Provide the (X, Y) coordinate of the cell's center where the given text is located.  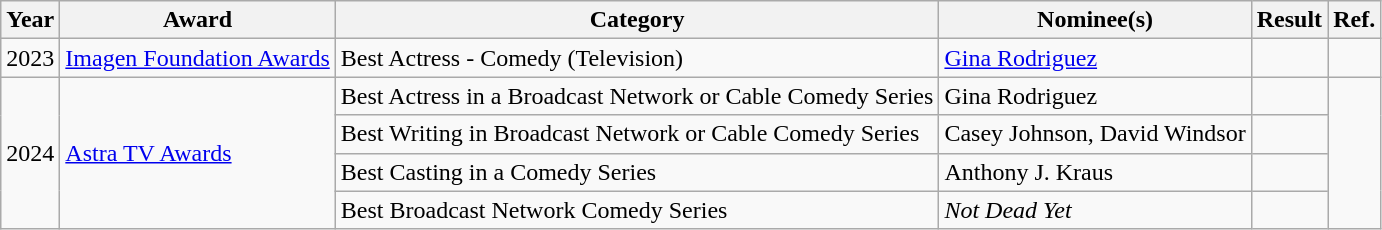
Casey Johnson, David Windsor (1095, 134)
Astra TV Awards (198, 153)
Anthony J. Kraus (1095, 172)
Imagen Foundation Awards (198, 58)
2023 (30, 58)
Best Actress in a Broadcast Network or Cable Comedy Series (637, 96)
Result (1289, 20)
Best Actress - Comedy (Television) (637, 58)
Ref. (1354, 20)
Nominee(s) (1095, 20)
Not Dead Yet (1095, 210)
Category (637, 20)
Year (30, 20)
Best Writing in Broadcast Network or Cable Comedy Series (637, 134)
2024 (30, 153)
Best Casting in a Comedy Series (637, 172)
Best Broadcast Network Comedy Series (637, 210)
Award (198, 20)
